Find where the given text appears and provide that cell's center as (X, Y) coordinate. 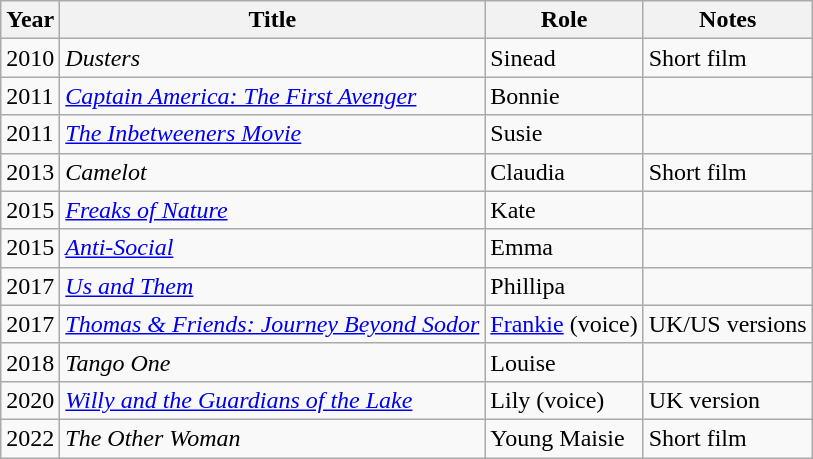
2020 (30, 400)
UK/US versions (728, 324)
Camelot (272, 172)
Notes (728, 20)
The Other Woman (272, 438)
Captain America: The First Avenger (272, 96)
Louise (564, 362)
UK version (728, 400)
Kate (564, 210)
Emma (564, 248)
2018 (30, 362)
2013 (30, 172)
Anti-Social (272, 248)
Year (30, 20)
Role (564, 20)
Bonnie (564, 96)
Frankie (voice) (564, 324)
Thomas & Friends: Journey Beyond Sodor (272, 324)
Young Maisie (564, 438)
Claudia (564, 172)
2022 (30, 438)
Dusters (272, 58)
2010 (30, 58)
Tango One (272, 362)
Freaks of Nature (272, 210)
Title (272, 20)
Us and Them (272, 286)
Sinead (564, 58)
Willy and the Guardians of the Lake (272, 400)
Phillipa (564, 286)
Susie (564, 134)
The Inbetweeners Movie (272, 134)
Lily (voice) (564, 400)
